Find where the given text appears and provide that cell's center as (x, y) coordinate. 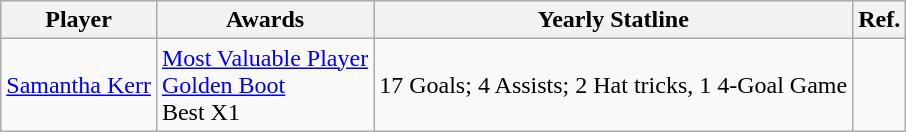
Samantha Kerr (79, 85)
Awards (264, 20)
Player (79, 20)
Yearly Statline (614, 20)
Most Valuable Player Golden Boot Best X1 (264, 85)
17 Goals; 4 Assists; 2 Hat tricks, 1 4-Goal Game (614, 85)
Ref. (880, 20)
